For the text-containing cell, return its midpoint in [X, Y] coordinate format. 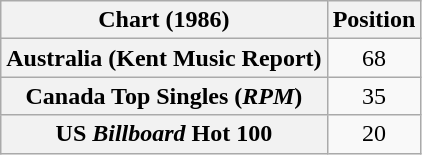
Australia (Kent Music Report) [164, 58]
Position [374, 20]
35 [374, 96]
US Billboard Hot 100 [164, 134]
Canada Top Singles (RPM) [164, 96]
68 [374, 58]
Chart (1986) [164, 20]
20 [374, 134]
